Provide the [x, y] coordinate of the cell's center where the given text is located.  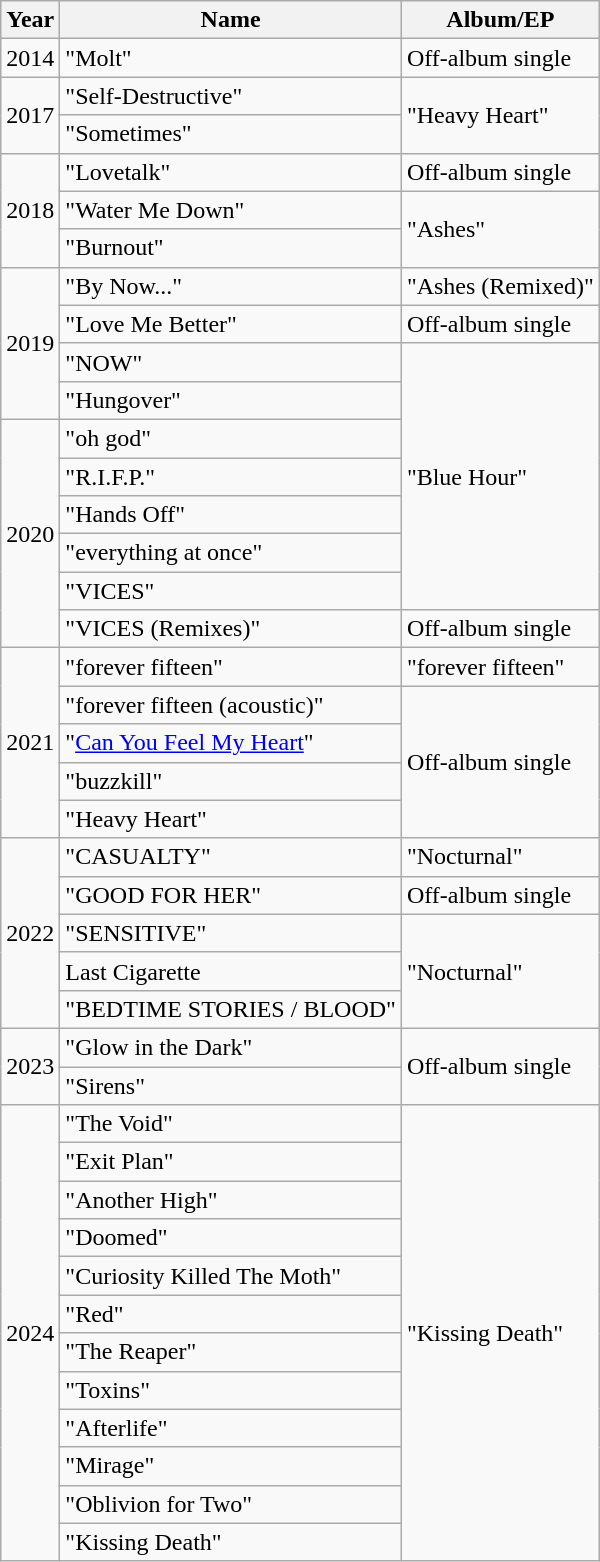
"BEDTIME STORIES / BLOOD" [231, 1009]
"Ashes" [500, 229]
"Toxins" [231, 1390]
"Curiosity Killed The Moth" [231, 1276]
2024 [30, 1334]
"Lovetalk" [231, 172]
"Doomed" [231, 1238]
"By Now..." [231, 286]
"Red" [231, 1314]
"forever fifteen (acoustic)" [231, 705]
"Another High" [231, 1200]
"Burnout" [231, 248]
"The Reaper" [231, 1352]
Last Cigarette [231, 971]
"Afterlife" [231, 1428]
"Oblivion for Two" [231, 1504]
"Sometimes" [231, 134]
"CASUALTY" [231, 857]
"Water Me Down" [231, 210]
"Can You Feel My Heart" [231, 743]
"Glow in the Dark" [231, 1047]
"SENSITIVE" [231, 933]
"buzzkill" [231, 781]
Album/EP [500, 20]
2014 [30, 58]
"everything at once" [231, 553]
"oh god" [231, 438]
"Love Me Better" [231, 324]
2022 [30, 933]
Name [231, 20]
"Hands Off" [231, 515]
"VICES" [231, 591]
"Exit Plan" [231, 1162]
"Self-Destructive" [231, 96]
"Ashes (Remixed)" [500, 286]
2019 [30, 343]
"R.I.F.P." [231, 477]
"Sirens" [231, 1085]
"GOOD FOR HER" [231, 895]
2020 [30, 533]
"NOW" [231, 362]
Year [30, 20]
2021 [30, 743]
"Mirage" [231, 1466]
"Blue Hour" [500, 476]
"Molt" [231, 58]
2017 [30, 115]
"The Void" [231, 1124]
2023 [30, 1066]
"Hungover" [231, 400]
2018 [30, 210]
"VICES (Remixes)" [231, 629]
